Capture the cell that displays the provided text and extract its [x, y] central coordinate. 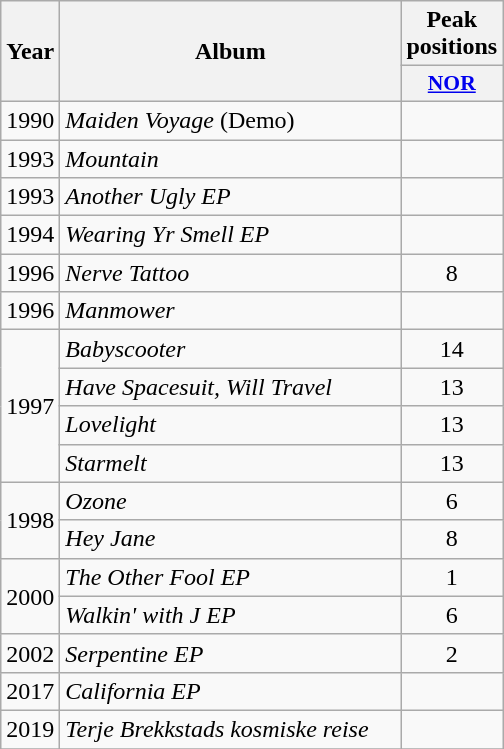
1997 [30, 406]
Have Spacesuit, Will Travel [230, 387]
Starmelt [230, 463]
1994 [30, 235]
2000 [30, 596]
14 [452, 349]
Wearing Yr Smell EP [230, 235]
1998 [30, 520]
Album [230, 52]
Year [30, 52]
Lovelight [230, 425]
1990 [30, 120]
The Other Fool EP [230, 577]
Another Ugly EP [230, 197]
Peak positions [452, 34]
Terje Brekkstads kosmiske reise [230, 729]
Maiden Voyage (Demo) [230, 120]
2019 [30, 729]
California EP [230, 691]
Serpentine EP [230, 653]
Nerve Tattoo [230, 273]
Babyscooter [230, 349]
Mountain [230, 159]
Manmower [230, 311]
Walkin' with J EP [230, 615]
NOR [452, 84]
1 [452, 577]
Hey Jane [230, 539]
2017 [30, 691]
2 [452, 653]
Ozone [230, 501]
2002 [30, 653]
